Output the (x, y) coordinate of the center of the cell containing the given text.  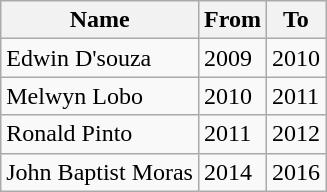
2014 (232, 172)
John Baptist Moras (100, 172)
2009 (232, 58)
Melwyn Lobo (100, 96)
Name (100, 20)
To (296, 20)
Ronald Pinto (100, 134)
Edwin D'souza (100, 58)
2016 (296, 172)
2012 (296, 134)
From (232, 20)
